Return the [x, y] coordinate for the center point of the cell that contains the specified text.  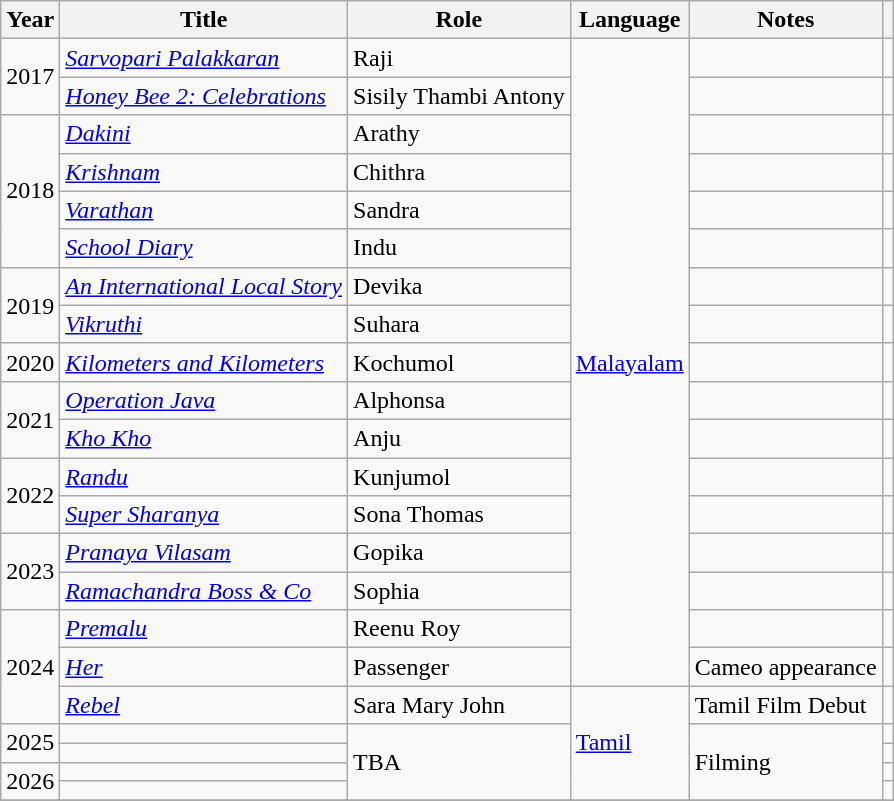
Role [460, 20]
2022 [30, 496]
Sona Thomas [460, 515]
Chithra [460, 172]
2026 [30, 781]
Sarvopari Palakkaran [204, 58]
Cameo appearance [786, 667]
Rebel [204, 705]
TBA [460, 762]
Malayalam [630, 362]
Indu [460, 248]
Raji [460, 58]
Her [204, 667]
School Diary [204, 248]
Title [204, 20]
Premalu [204, 629]
Pranaya Vilasam [204, 553]
Honey Bee 2: Celebrations [204, 96]
Devika [460, 286]
Krishnam [204, 172]
Sisily Thambi Antony [460, 96]
2020 [30, 362]
2023 [30, 572]
Arathy [460, 134]
2025 [30, 743]
2024 [30, 667]
Language [630, 20]
Reenu Roy [460, 629]
Kochumol [460, 362]
Gopika [460, 553]
Kilometers and Kilometers [204, 362]
Notes [786, 20]
Vikruthi [204, 324]
2017 [30, 77]
An International Local Story [204, 286]
Dakini [204, 134]
Randu [204, 477]
Anju [460, 438]
Sophia [460, 591]
2021 [30, 419]
Passenger [460, 667]
2019 [30, 305]
Operation Java [204, 400]
Sara Mary John [460, 705]
Kho Kho [204, 438]
Tamil [630, 743]
Filming [786, 762]
Ramachandra Boss & Co [204, 591]
Year [30, 20]
Kunjumol [460, 477]
Tamil Film Debut [786, 705]
2018 [30, 191]
Sandra [460, 210]
Varathan [204, 210]
Alphonsa [460, 400]
Super Sharanya [204, 515]
Suhara [460, 324]
